Capture the cell that displays the provided text and extract its [x, y] central coordinate. 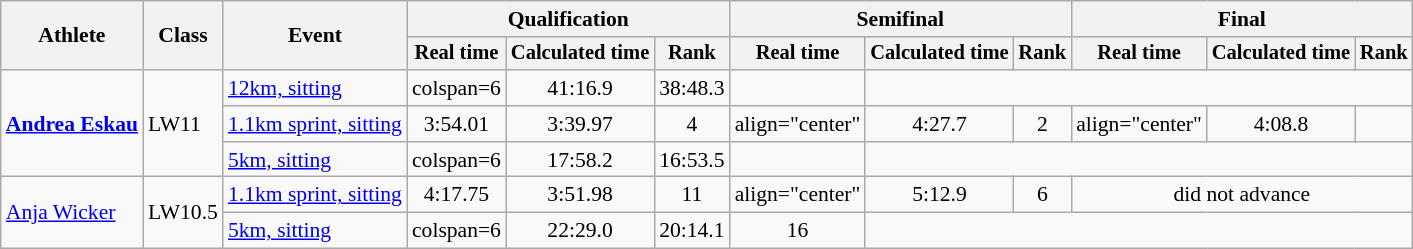
20:14.1 [692, 231]
6 [1043, 195]
17:58.2 [580, 160]
4:17.75 [456, 195]
4:27.7 [939, 124]
Anja Wicker [72, 212]
LW11 [183, 124]
3:54.01 [456, 124]
Class [183, 36]
Semifinal [901, 19]
LW10.5 [183, 212]
Andrea Eskau [72, 124]
Athlete [72, 36]
12km, sitting [315, 88]
5:12.9 [939, 195]
11 [692, 195]
16:53.5 [692, 160]
22:29.0 [580, 231]
41:16.9 [580, 88]
16 [798, 231]
4:08.8 [1281, 124]
38:48.3 [692, 88]
4 [692, 124]
Qualification [568, 19]
3:39.97 [580, 124]
Event [315, 36]
3:51.98 [580, 195]
did not advance [1242, 195]
Final [1242, 19]
2 [1043, 124]
